From the cell containing the given text, extract its center point as (x, y) coordinate. 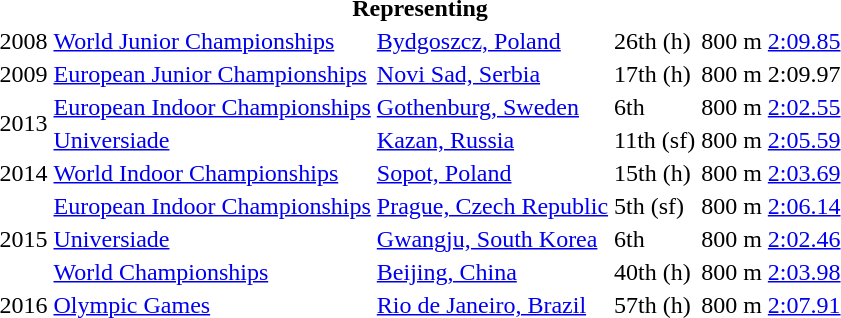
Prague, Czech Republic (492, 206)
Novi Sad, Serbia (492, 74)
15th (h) (655, 173)
17th (h) (655, 74)
Kazan, Russia (492, 140)
Sopot, Poland (492, 173)
40th (h) (655, 272)
European Junior Championships (212, 74)
Bydgoszcz, Poland (492, 41)
Gwangju, South Korea (492, 239)
5th (sf) (655, 206)
World Championships (212, 272)
World Indoor Championships (212, 173)
Beijing, China (492, 272)
26th (h) (655, 41)
Gothenburg, Sweden (492, 107)
World Junior Championships (212, 41)
11th (sf) (655, 140)
